Detect which cell encompasses the target text, then output its [x, y] center coordinate. 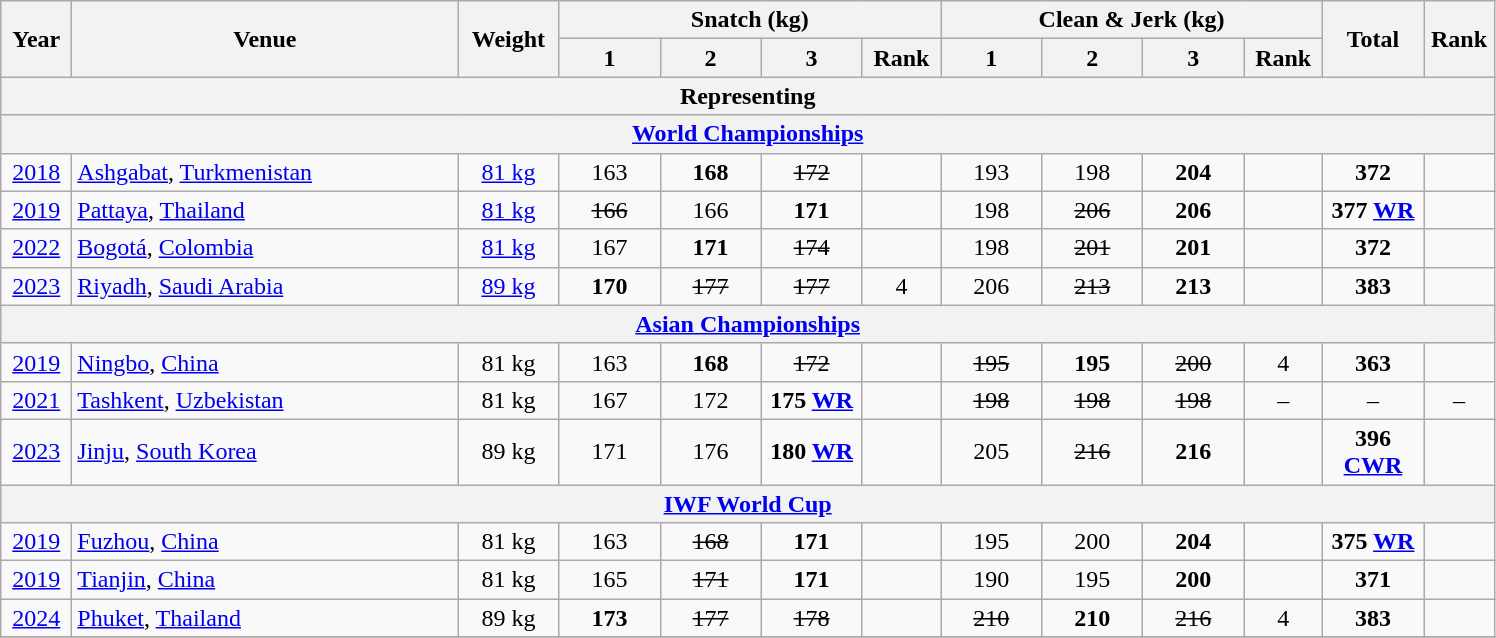
Ningbo, China [265, 362]
Total [1372, 39]
Pattaya, Thailand [265, 210]
363 [1372, 362]
178 [812, 618]
165 [610, 580]
Jinju, South Korea [265, 452]
Snatch (kg) [750, 20]
396 CWR [1372, 452]
190 [992, 580]
Year [36, 39]
IWF World Cup [748, 503]
193 [992, 172]
Asian Championships [748, 324]
2018 [36, 172]
Ashgabat, Turkmenistan [265, 172]
Weight [508, 39]
375 WR [1372, 542]
170 [610, 286]
Venue [265, 39]
Phuket, Thailand [265, 618]
174 [812, 248]
377 WR [1372, 210]
175 WR [812, 400]
180 WR [812, 452]
Tianjin, China [265, 580]
371 [1372, 580]
Fuzhou, China [265, 542]
2024 [36, 618]
Riyadh, Saudi Arabia [265, 286]
176 [710, 452]
World Championships [748, 134]
205 [992, 452]
173 [610, 618]
Representing [748, 96]
Clean & Jerk (kg) [1132, 20]
2021 [36, 400]
2022 [36, 248]
Bogotá, Colombia [265, 248]
Tashkent, Uzbekistan [265, 400]
